Detect which cell encompasses the target text, then output its (X, Y) center coordinate. 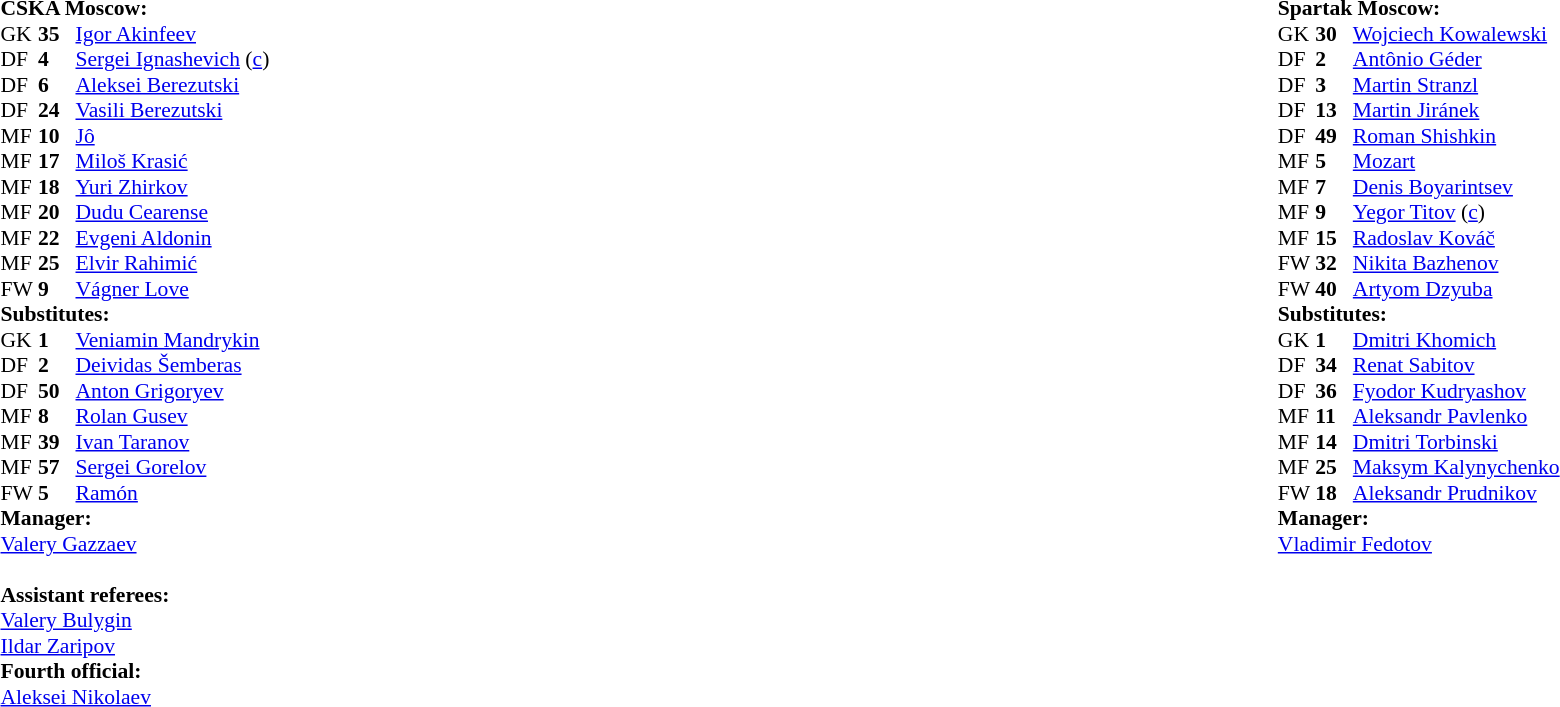
24 (57, 111)
Mozart (1456, 161)
Igor Akinfeev (173, 34)
4 (57, 59)
Dudu Cearense (173, 213)
Nikita Bazhenov (1456, 263)
Elvir Rahimić (173, 263)
Aleksandr Prudnikov (1456, 493)
Veniamin Mandrykin (173, 340)
Martin Stranzl (1456, 85)
Miloš Krasić (173, 161)
15 (1334, 238)
50 (57, 391)
6 (57, 85)
Anton Grigoryev (173, 391)
11 (1334, 417)
Artyom Dzyuba (1456, 289)
36 (1334, 391)
Vasili Berezutski (173, 111)
22 (57, 238)
57 (57, 467)
Aleksei Berezutski (173, 85)
Sergei Gorelov (173, 467)
39 (57, 442)
Yegor Titov (c) (1456, 213)
3 (1334, 85)
Renat Sabitov (1456, 365)
Antônio Géder (1456, 59)
Dmitri Torbinski (1456, 442)
Sergei Ignashevich (c) (173, 59)
8 (57, 417)
20 (57, 213)
Denis Boyarintsev (1456, 187)
13 (1334, 111)
Ramón (173, 493)
Maksym Kalynychenko (1456, 467)
14 (1334, 442)
Ivan Taranov (173, 442)
Aleksandr Pavlenko (1456, 417)
17 (57, 161)
7 (1334, 187)
34 (1334, 365)
Roman Shishkin (1456, 136)
49 (1334, 136)
Wojciech Kowalewski (1456, 34)
Vladimir Fedotov (1419, 544)
40 (1334, 289)
Fyodor Kudryashov (1456, 391)
Jô (173, 136)
Vágner Love (173, 289)
Rolan Gusev (173, 417)
Yuri Zhirkov (173, 187)
35 (57, 34)
Dmitri Khomich (1456, 340)
Radoslav Kováč (1456, 238)
Martin Jiránek (1456, 111)
10 (57, 136)
32 (1334, 263)
Evgeni Aldonin (173, 238)
Deividas Šemberas (173, 365)
30 (1334, 34)
